Identify which cell holds the provided text, then report its (x, y) central coordinate. 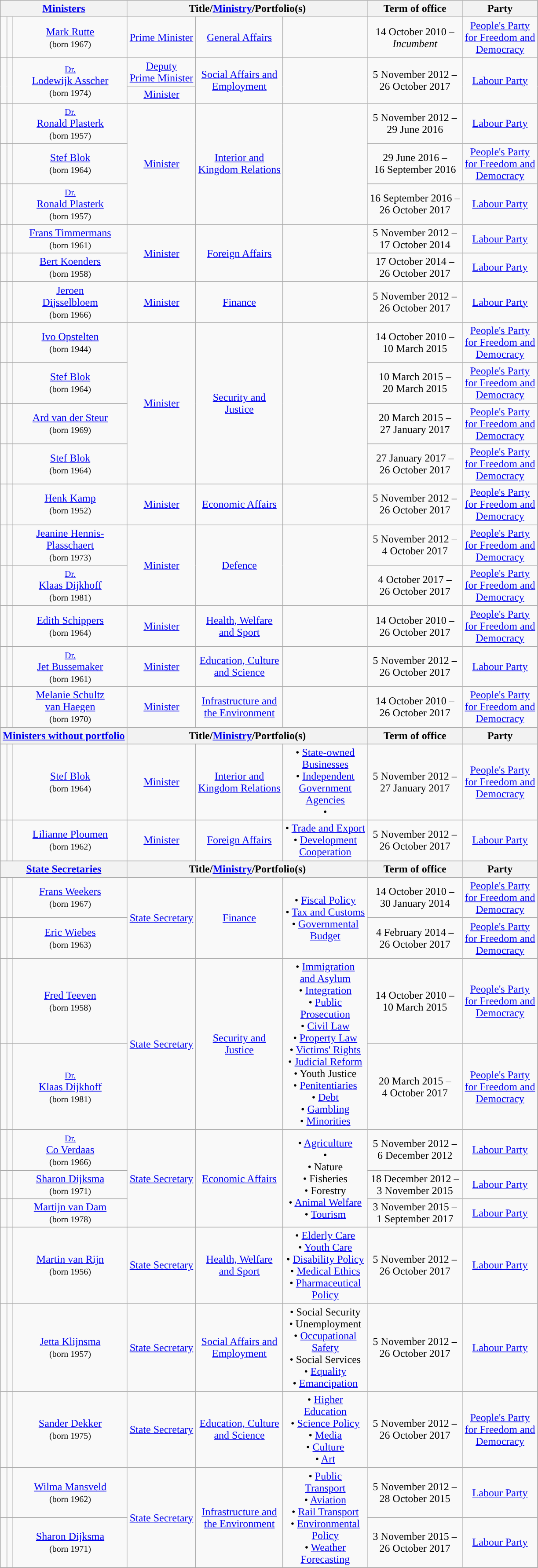
State Secretaries (64, 869)
Wilma Mansveld (born 1962) (70, 1493)
General Affairs (239, 37)
16 September 2016 – 26 October 2017 (415, 204)
5 November 2012 – 29 June 2016 (415, 123)
Dr. Lodewijk Asscher (born 1974) (70, 80)
3 November 2015 – 26 October 2017 (415, 1542)
Martijn van Dam (born 1978) (70, 1213)
5 November 2012 – 17 October 2014 (415, 238)
Frans Weekers (born 1967) (70, 898)
Lilianne Ploumen (born 1962) (70, 840)
29 June 2016 – 16 September 2016 (415, 164)
18 December 2012 – 3 November 2015 (415, 1184)
Frans Timmermans (born 1961) (70, 238)
4 February 2014 – 26 October 2017 (415, 938)
Martin van Rijn (born 1956) (70, 1265)
Ministers without portfolio (64, 736)
Sander Dekker (born 1975) (70, 1430)
5 November 2012 – 28 October 2015 (415, 1493)
• Elderly Care • Youth Care • Disability Policy • Medical Ethics • Pharmaceutical Policy (325, 1265)
• Agriculture • • Nature • Fisheries • Forestry • Animal Welfare • Tourism (325, 1178)
• State-owned Businesses • Independent Government Agencies • (325, 782)
Dr. Jet Bussemaker (born 1961) (70, 667)
• Fiscal Policy • Tax and Customs • Governmental Budget (325, 918)
Edith Schippers (born 1964) (70, 626)
Dr. Co Verdaas (born 1966) (70, 1150)
Bert Koenders (born 1958) (70, 267)
Fred Teeven (born 1958) (70, 1001)
• Public Transport • Aviation • Rail Transport • Environmental Policy • Weather Forecasting (325, 1518)
5 November 2012 – 27 January 2017 (415, 782)
Prime Minister (161, 37)
• Social Security • Unemployment • Occupational Safety • Social Services • Equality • Emancipation (325, 1348)
3 November 2015 – 1 September 2017 (415, 1213)
5 November 2012 – 4 October 2017 (415, 545)
27 January 2017 – 26 October 2017 (415, 464)
Ivo Opstelten (born 1944) (70, 342)
• Higher Education • Science Policy • Media • Culture • Art (325, 1430)
Jeroen Dijsselbloem (born 1966) (70, 302)
5 November 2012 – 6 December 2012 (415, 1150)
Henk Kamp (born 1952) (70, 505)
14 October 2010 – 30 January 2014 (415, 898)
Ministers (64, 9)
17 October 2014 – 26 October 2017 (415, 267)
Melanie Schultz van Haegen (born 1970) (70, 707)
• Trade and Export • Development Cooperation (325, 840)
20 March 2015 – 4 October 2017 (415, 1087)
Ard van der Steur (born 1969) (70, 423)
Defence (239, 565)
Mark Rutte (born 1967) (70, 37)
Deputy Prime Minister (161, 72)
Jeanine Hennis-Plasschaert (born 1973) (70, 545)
20 March 2015 – 27 January 2017 (415, 423)
Eric Wiebes (born 1963) (70, 938)
4 October 2017 – 26 October 2017 (415, 586)
Jetta Klijnsma (born 1957) (70, 1348)
10 March 2015 – 20 March 2015 (415, 383)
14 October 2010 – Incumbent (415, 37)
